Detect which cell encompasses the target text, then output its (x, y) center coordinate. 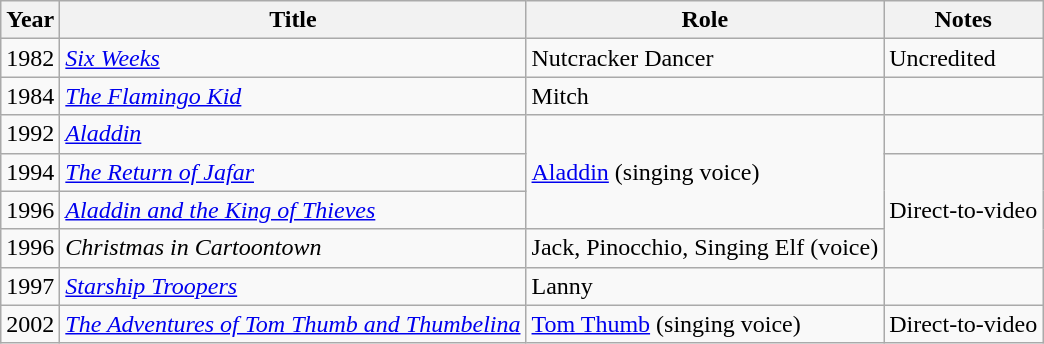
Year (30, 20)
1994 (30, 172)
Tom Thumb (singing voice) (705, 324)
The Return of Jafar (293, 172)
1982 (30, 58)
Role (705, 20)
Starship Troopers (293, 286)
Aladdin (singing voice) (705, 172)
1984 (30, 96)
1992 (30, 134)
Aladdin (293, 134)
Notes (964, 20)
Title (293, 20)
Mitch (705, 96)
Lanny (705, 286)
The Adventures of Tom Thumb and Thumbelina (293, 324)
Nutcracker Dancer (705, 58)
Six Weeks (293, 58)
The Flamingo Kid (293, 96)
2002 (30, 324)
Aladdin and the King of Thieves (293, 210)
Uncredited (964, 58)
Jack, Pinocchio, Singing Elf (voice) (705, 248)
1997 (30, 286)
Christmas in Cartoontown (293, 248)
